Return [x, y] of the center of cell containing provided text 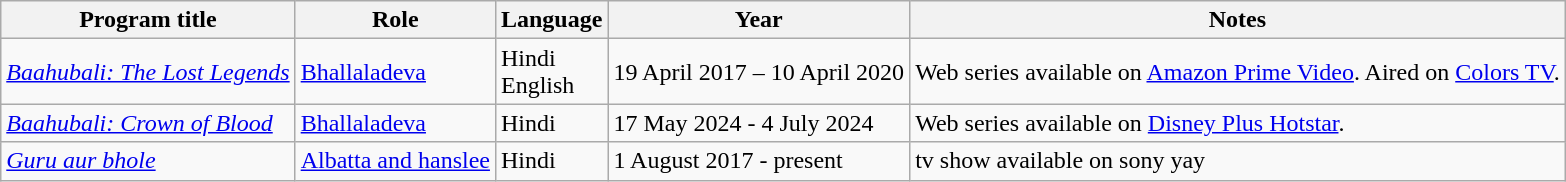
Notes [1238, 20]
tv show available on sony yay [1238, 161]
Guru aur bhole [148, 161]
Language [551, 20]
Web series available on Disney Plus Hotstar. [1238, 123]
Baahubali: Crown of Blood [148, 123]
Albatta and hanslee [395, 161]
Role [395, 20]
19 April 2017 – 10 April 2020 [759, 72]
HindiEnglish [551, 72]
Year [759, 20]
Program title [148, 20]
Web series available on Amazon Prime Video. Aired on Colors TV. [1238, 72]
Baahubali: The Lost Legends [148, 72]
1 August 2017 - present [759, 161]
17 May 2024 - 4 July 2024 [759, 123]
